Pinpoint the cell where the given text exists, returning its (X, Y) midpoint coordinate. 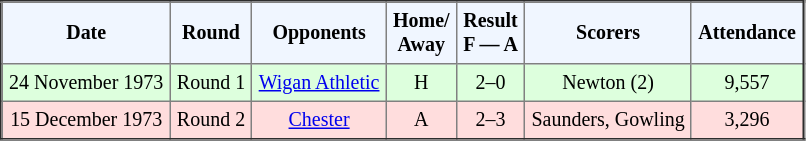
Scorers (608, 33)
Wigan Athletic (319, 83)
Home/Away (421, 33)
Opponents (319, 33)
A (421, 120)
Date (86, 33)
3,296 (747, 120)
2–3 (490, 120)
Round (211, 33)
Newton (2) (608, 83)
Round 2 (211, 120)
9,557 (747, 83)
24 November 1973 (86, 83)
Saunders, Gowling (608, 120)
H (421, 83)
Chester (319, 120)
2–0 (490, 83)
Round 1 (211, 83)
Attendance (747, 33)
ResultF — A (490, 33)
15 December 1973 (86, 120)
